For the text-containing cell, return its midpoint in (X, Y) coordinate format. 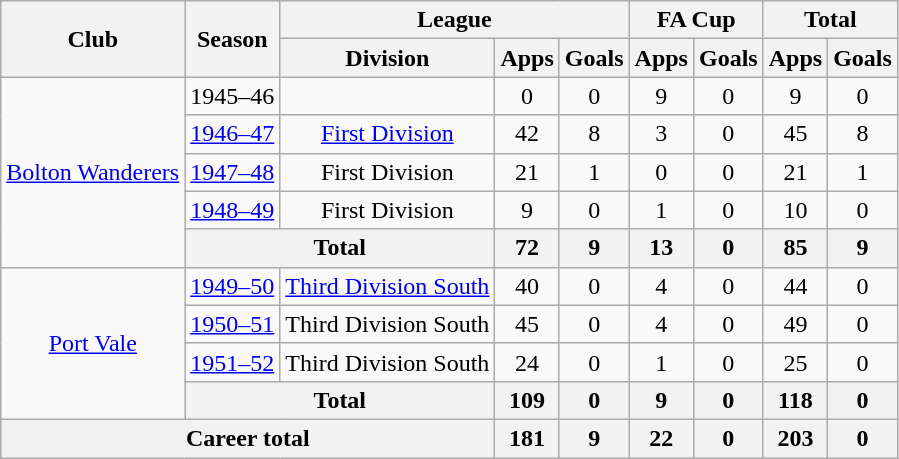
22 (661, 438)
FA Cup (696, 20)
203 (795, 438)
League (454, 20)
25 (795, 362)
1947–48 (232, 172)
Season (232, 39)
109 (527, 400)
44 (795, 286)
13 (661, 248)
42 (527, 134)
1950–51 (232, 324)
118 (795, 400)
Career total (248, 438)
24 (527, 362)
1949–50 (232, 286)
Division (388, 58)
10 (795, 210)
85 (795, 248)
1948–49 (232, 210)
1951–52 (232, 362)
Bolton Wanderers (93, 172)
3 (661, 134)
1945–46 (232, 96)
Club (93, 39)
Port Vale (93, 343)
72 (527, 248)
1946–47 (232, 134)
49 (795, 324)
181 (527, 438)
40 (527, 286)
